Search for the cell housing the specified text and yield its (x, y) center coordinate. 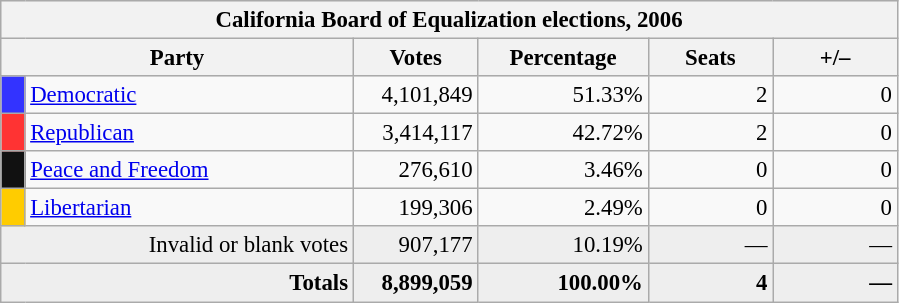
2.49% (563, 208)
907,177 (416, 245)
42.72% (563, 133)
3.46% (563, 170)
Votes (416, 58)
3,414,117 (416, 133)
51.33% (563, 95)
276,610 (416, 170)
Libertarian (189, 208)
4 (710, 283)
Republican (189, 133)
10.19% (563, 245)
+/– (836, 58)
Seats (710, 58)
8,899,059 (416, 283)
100.00% (563, 283)
4,101,849 (416, 95)
Democratic (189, 95)
California Board of Equalization elections, 2006 (450, 20)
Totals (178, 283)
Percentage (563, 58)
199,306 (416, 208)
Party (178, 58)
Invalid or blank votes (178, 245)
Peace and Freedom (189, 170)
